Extract the (X, Y) coordinate from the center of the cell holding the provided text.  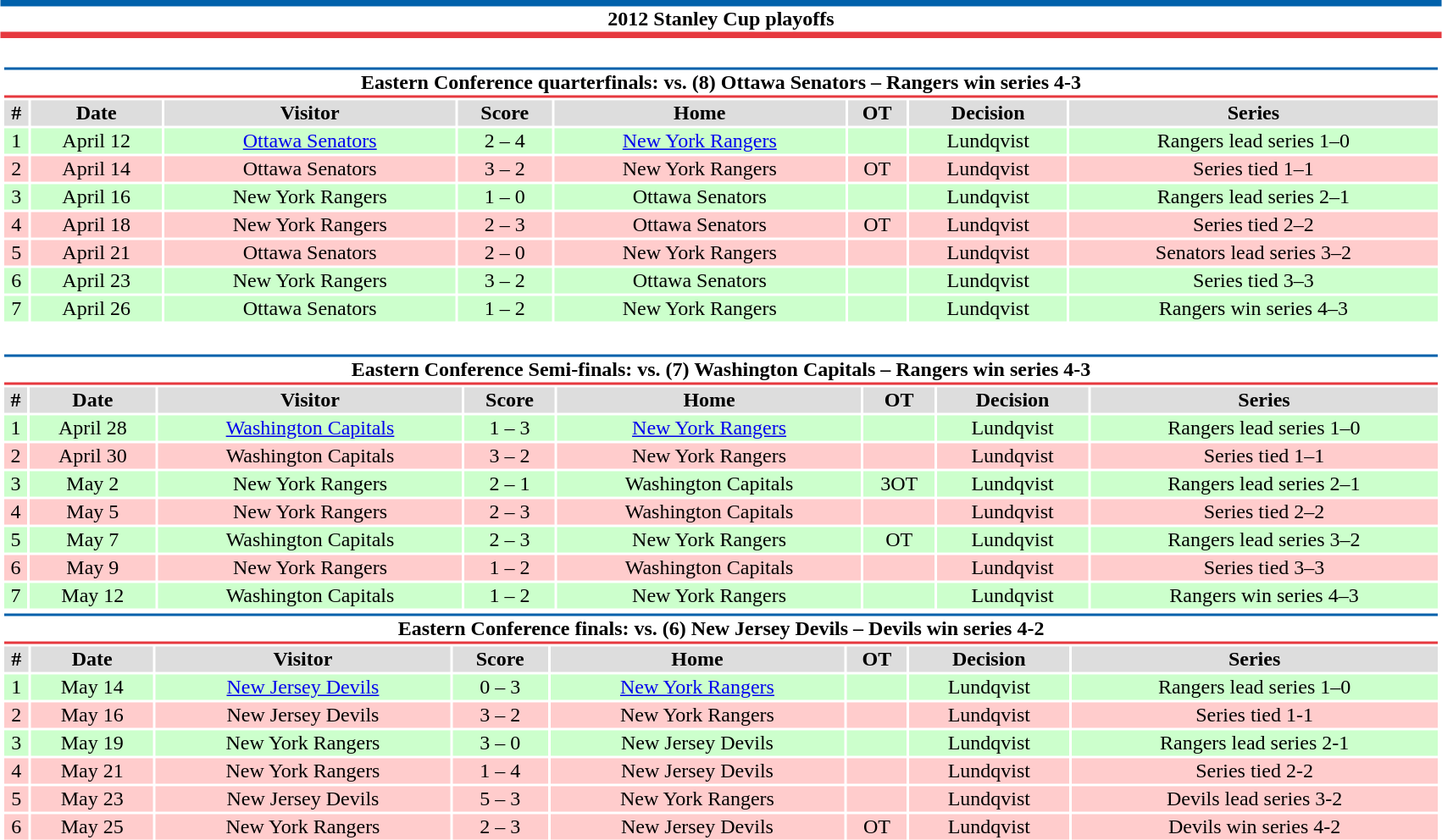
2 – 1 (509, 484)
2012 Stanley Cup playoffs (721, 19)
3OT (899, 484)
May 2 (93, 484)
2 – 4 (505, 141)
Eastern Conference finals: vs. (6) New Jersey Devils – Devils win series 4-2 (720, 628)
Series tied 1-1 (1255, 716)
Eastern Conference Semi-finals: vs. (7) Washington Capitals – Rangers win series 4-3 (720, 369)
May 5 (93, 512)
Rangers lead series 3–2 (1264, 539)
May 25 (92, 827)
April 16 (97, 197)
1 – 3 (509, 428)
Eastern Conference quarterfinals: vs. (8) Ottawa Senators – Rangers win series 4-3 (720, 83)
May 21 (92, 771)
May 16 (92, 716)
Devils win series 4-2 (1255, 827)
0 – 3 (500, 687)
Devils lead series 3-2 (1255, 799)
April 23 (97, 280)
3 – 0 (500, 743)
May 19 (92, 743)
April 21 (97, 253)
Series tied 2-2 (1255, 771)
April 26 (97, 309)
May 7 (93, 539)
1 – 4 (500, 771)
Rangers lead series 2-1 (1255, 743)
May 23 (92, 799)
April 12 (97, 141)
1 – 0 (505, 197)
April 30 (93, 456)
May 12 (93, 595)
May 9 (93, 568)
5 – 3 (500, 799)
April 18 (97, 224)
May 14 (92, 687)
April 14 (97, 169)
April 28 (93, 428)
Senators lead series 3–2 (1254, 253)
2 – 0 (505, 253)
